Return [X, Y] of the center of cell containing provided text 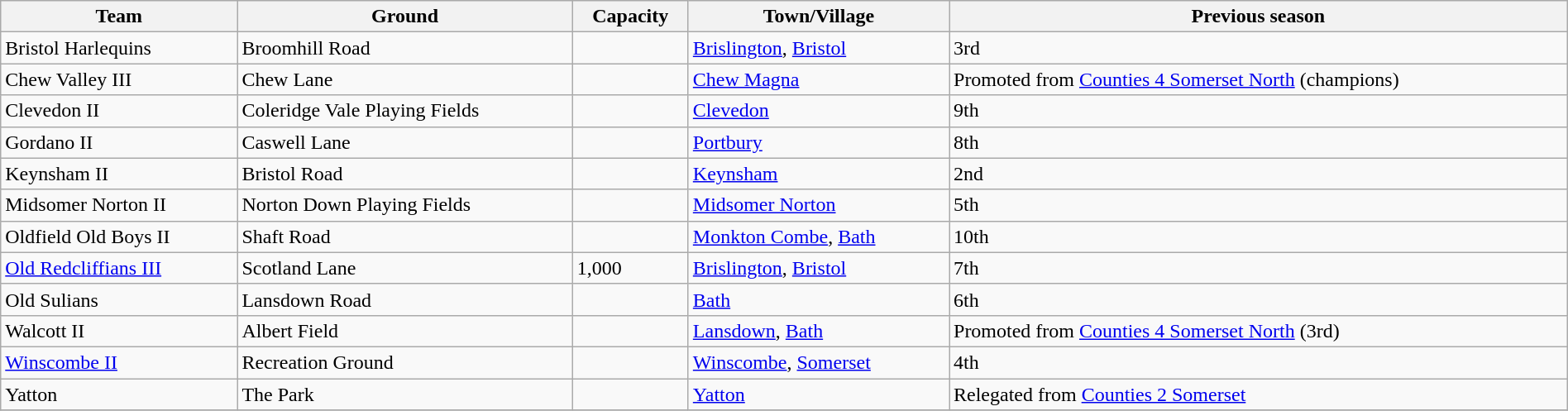
Bristol Harlequins [119, 48]
Promoted from Counties 4 Somerset North (3rd) [1259, 331]
Bristol Road [405, 174]
Team [119, 17]
5th [1259, 205]
Winscombe II [119, 362]
Bath [819, 299]
Walcott II [119, 331]
Lansdown, Bath [819, 331]
Portbury [819, 142]
Gordano II [119, 142]
4th [1259, 362]
Chew Magna [819, 79]
Caswell Lane [405, 142]
Keynsham II [119, 174]
Clevedon II [119, 111]
7th [1259, 268]
Promoted from Counties 4 Somerset North (champions) [1259, 79]
Previous season [1259, 17]
The Park [405, 394]
9th [1259, 111]
Ground [405, 17]
Monkton Combe, Bath [819, 237]
10th [1259, 237]
Old Redcliffians III [119, 268]
8th [1259, 142]
Lansdown Road [405, 299]
Midsomer Norton II [119, 205]
Oldfield Old Boys II [119, 237]
Clevedon [819, 111]
Scotland Lane [405, 268]
2nd [1259, 174]
Chew Valley III [119, 79]
Capacity [630, 17]
6th [1259, 299]
Relegated from Counties 2 Somerset [1259, 394]
Winscombe, Somerset [819, 362]
Shaft Road [405, 237]
Norton Down Playing Fields [405, 205]
Coleridge Vale Playing Fields [405, 111]
Town/Village [819, 17]
Old Sulians [119, 299]
1,000 [630, 268]
Albert Field [405, 331]
Keynsham [819, 174]
Recreation Ground [405, 362]
Broomhill Road [405, 48]
Midsomer Norton [819, 205]
Chew Lane [405, 79]
3rd [1259, 48]
